For the text-containing cell, return its midpoint in [x, y] coordinate format. 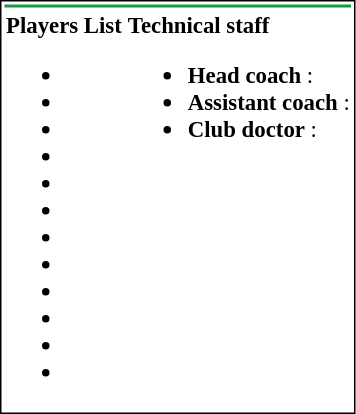
Technical staffHead coach : Assistant coach : Club doctor : [238, 210]
Players List [64, 210]
